Find where the given text appears and provide that cell's center as [X, Y] coordinate. 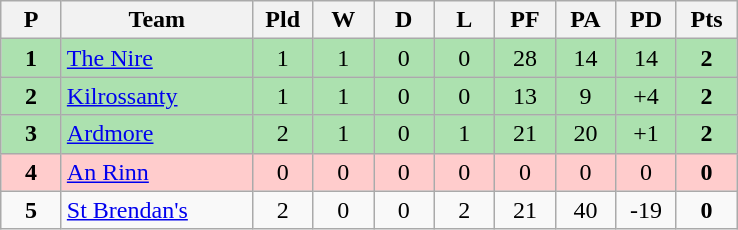
Ardmore [156, 134]
4 [32, 172]
PD [646, 20]
+1 [646, 134]
PF [526, 20]
Pts [706, 20]
5 [32, 210]
W [344, 20]
Kilrossanty [156, 96]
28 [526, 58]
PA [586, 20]
St Brendan's [156, 210]
P [32, 20]
20 [586, 134]
D [404, 20]
An Rinn [156, 172]
The Nire [156, 58]
L [464, 20]
13 [526, 96]
9 [586, 96]
3 [32, 134]
-19 [646, 210]
+4 [646, 96]
40 [586, 210]
Team [156, 20]
Pld [282, 20]
